Provide the [X, Y] coordinate of the cell's center where the given text is located.  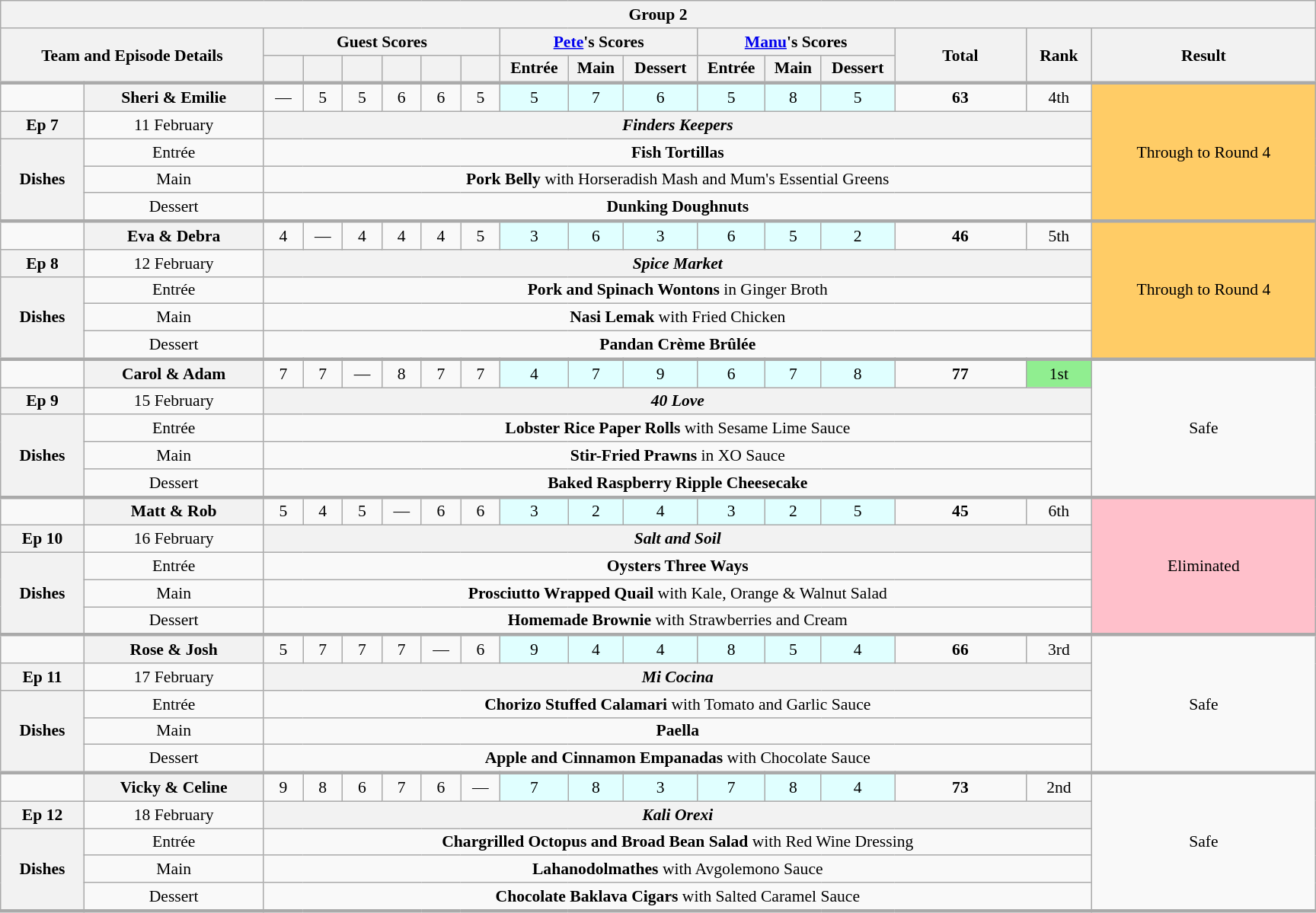
Pete's Scores [599, 42]
Prosciutto Wrapped Quail with Kale, Orange & Walnut Salad [678, 593]
Rose & Josh [174, 649]
Ep 12 [43, 815]
Mi Cocina [678, 677]
16 February [174, 539]
3rd [1059, 649]
Stir-Fried Prawns in XO Sauce [678, 455]
Guest Scores [382, 42]
Chorizo Stuffed Calamari with Tomato and Garlic Sauce [678, 704]
Chocolate Baklava Cigars with Salted Caramel Sauce [678, 897]
5th [1059, 236]
Dunking Doughnuts [678, 207]
18 February [174, 815]
Kali Orexi [678, 815]
Apple and Cinnamon Empanadas with Chocolate Sauce [678, 758]
Paella [678, 731]
1st [1059, 373]
Manu's Scores [797, 42]
Eva & Debra [174, 236]
2nd [1059, 787]
40 Love [678, 401]
Rank [1059, 56]
Ep 10 [43, 539]
Nasi Lemak with Fried Chicken [678, 318]
Team and Episode Details [133, 56]
15 February [174, 401]
6th [1059, 512]
77 [961, 373]
Fish Tortillas [678, 152]
45 [961, 512]
Lobster Rice Paper Rolls with Sesame Lime Sauce [678, 429]
Matt & Rob [174, 512]
Pork Belly with Horseradish Mash and Mum's Essential Greens [678, 180]
11 February [174, 126]
Pandan Crème Brûlée [678, 346]
Pork and Spinach Wontons in Ginger Broth [678, 290]
Spice Market [678, 263]
73 [961, 787]
63 [961, 97]
Total [961, 56]
Ep 9 [43, 401]
46 [961, 236]
Result [1204, 56]
Vicky & Celine [174, 787]
17 February [174, 677]
66 [961, 649]
Sheri & Emilie [174, 97]
Eliminated [1204, 567]
Oysters Three Ways [678, 567]
Carol & Adam [174, 373]
4th [1059, 97]
Ep 8 [43, 263]
Homemade Brownie with Strawberries and Cream [678, 621]
Salt and Soil [678, 539]
Finders Keepers [678, 126]
Group 2 [658, 14]
Chargrilled Octopus and Broad Bean Salad with Red Wine Dressing [678, 842]
Ep 7 [43, 126]
Ep 11 [43, 677]
12 February [174, 263]
Baked Raspberry Ripple Cheesecake [678, 483]
Lahanodolmathes with Avgolemono Sauce [678, 870]
